Capture the cell that displays the provided text and extract its (X, Y) central coordinate. 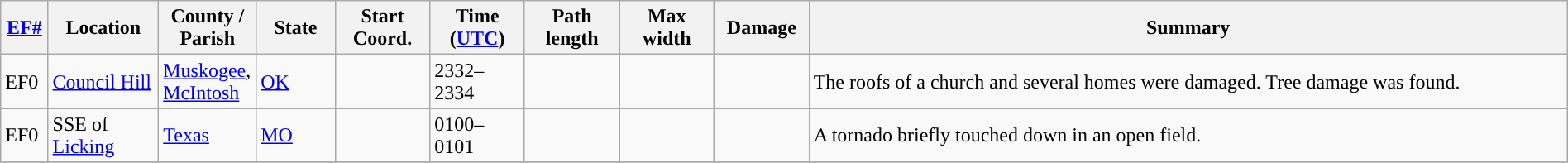
Time (UTC) (478, 28)
Start Coord. (382, 28)
The roofs of a church and several homes were damaged. Tree damage was found. (1188, 81)
OK (296, 81)
Summary (1188, 28)
SSE of Licking (103, 136)
State (296, 28)
MO (296, 136)
Muskogee, McIntosh (208, 81)
EF# (25, 28)
Damage (762, 28)
Max width (667, 28)
2332–2334 (478, 81)
Location (103, 28)
County / Parish (208, 28)
A tornado briefly touched down in an open field. (1188, 136)
Texas (208, 136)
Council Hill (103, 81)
Path length (572, 28)
0100–0101 (478, 136)
